Pinpoint the cell where the given text exists, returning its (X, Y) midpoint coordinate. 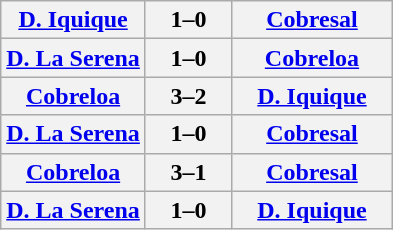
3–2 (188, 96)
3–1 (188, 172)
